For the text-containing cell, return its midpoint in [x, y] coordinate format. 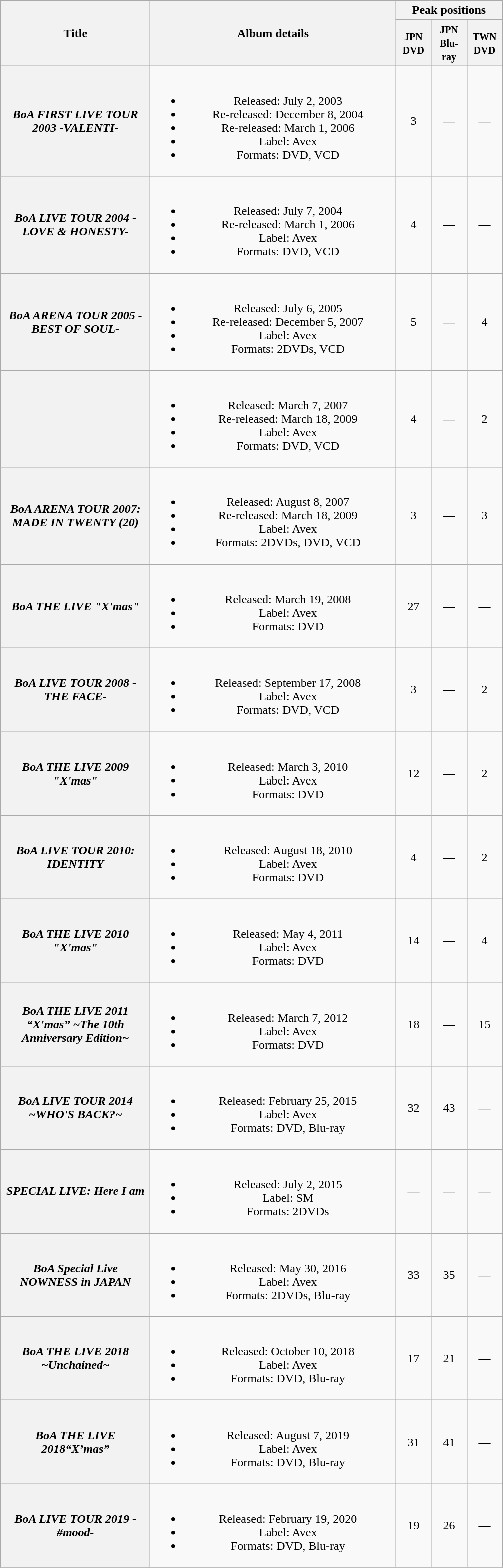
31 [413, 1442]
BoA THE LIVE 2009 "X'mas" [75, 773]
BoA FIRST LIVE TOUR 2003 -VALENTI- [75, 121]
Released: September 17, 2008 Label: AvexFormats: DVD, VCD [273, 689]
Released: July 2, 2003 Re-released: December 8, 2004 Re-released: March 1, 2006 Label: AvexFormats: DVD, VCD [273, 121]
Released: July 7, 2004 Re-released: March 1, 2006 Label: AvexFormats: DVD, VCD [273, 225]
Released: March 7, 2007 Re-released: March 18, 2009 Label: AvexFormats: DVD, VCD [273, 419]
TWN DVD [484, 43]
15 [484, 1025]
BoA THE LIVE 2010 "X'mas" [75, 941]
Album details [273, 33]
Released: May 30, 2016 Label: AvexFormats: 2DVDs, Blu-ray [273, 1275]
41 [449, 1442]
27 [413, 606]
21 [449, 1359]
BoA THE LIVE 2018“X’mas” [75, 1442]
19 [413, 1526]
17 [413, 1359]
5 [413, 322]
Released: August 7, 2019 Label: AvexFormats: DVD, Blu-ray [273, 1442]
JPN Blu-ray [449, 43]
BoA Special Live NOWNESS in JAPAN [75, 1275]
BoA ARENA TOUR 2007: MADE IN TWENTY (20) [75, 516]
BoA LIVE TOUR 2008 -THE FACE- [75, 689]
BoA THE LIVE 2011 “X'mas” ~The 10th Anniversary Edition~ [75, 1025]
35 [449, 1275]
Released: August 8, 2007 Re-released: March 18, 2009 Label: AvexFormats: 2DVDs, DVD, VCD [273, 516]
BoA ARENA TOUR 2005 -BEST OF SOUL- [75, 322]
BoA THE LIVE 2018 ~Unchained~ [75, 1359]
Released: March 3, 2010 Label: AvexFormats: DVD [273, 773]
Released: May 4, 2011 Label: AvexFormats: DVD [273, 941]
Released: October 10, 2018 Label: AvexFormats: DVD, Blu-ray [273, 1359]
BoA LIVE TOUR 2019 -#mood- [75, 1526]
Peak positions [449, 10]
BoA LIVE TOUR 2014 ~WHO'S BACK?~ [75, 1108]
Released: February 19, 2020 Label: AvexFormats: DVD, Blu-ray [273, 1526]
BoA LIVE TOUR 2004 -LOVE & HONESTY- [75, 225]
14 [413, 941]
BoA THE LIVE "X'mas" [75, 606]
18 [413, 1025]
26 [449, 1526]
43 [449, 1108]
SPECIAL LIVE: Here I am [75, 1192]
Released: March 19, 2008 Label: AvexFormats: DVD [273, 606]
Released: February 25, 2015 Label: AvexFormats: DVD, Blu-ray [273, 1108]
33 [413, 1275]
BoA LIVE TOUR 2010: IDENTITY [75, 857]
Released: July 6, 2005 Re-released: December 5, 2007 Label: AvexFormats: 2DVDs, VCD [273, 322]
JPN DVD [413, 43]
Released: August 18, 2010 Label: AvexFormats: DVD [273, 857]
12 [413, 773]
Title [75, 33]
32 [413, 1108]
Released: July 2, 2015 Label: SMFormats: 2DVDs [273, 1192]
Released: March 7, 2012 Label: AvexFormats: DVD [273, 1025]
